Detect which cell encompasses the target text, then output its (X, Y) center coordinate. 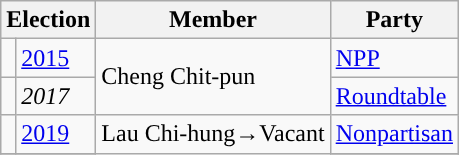
Lau Chi-hung→Vacant (213, 134)
Cheng Chit-pun (213, 77)
NPP (394, 58)
Party (394, 20)
Nonpartisan (394, 134)
2015 (56, 58)
2017 (56, 96)
Member (213, 20)
2019 (56, 134)
Roundtable (394, 96)
Election (48, 20)
